Detect which cell encompasses the target text, then output its [x, y] center coordinate. 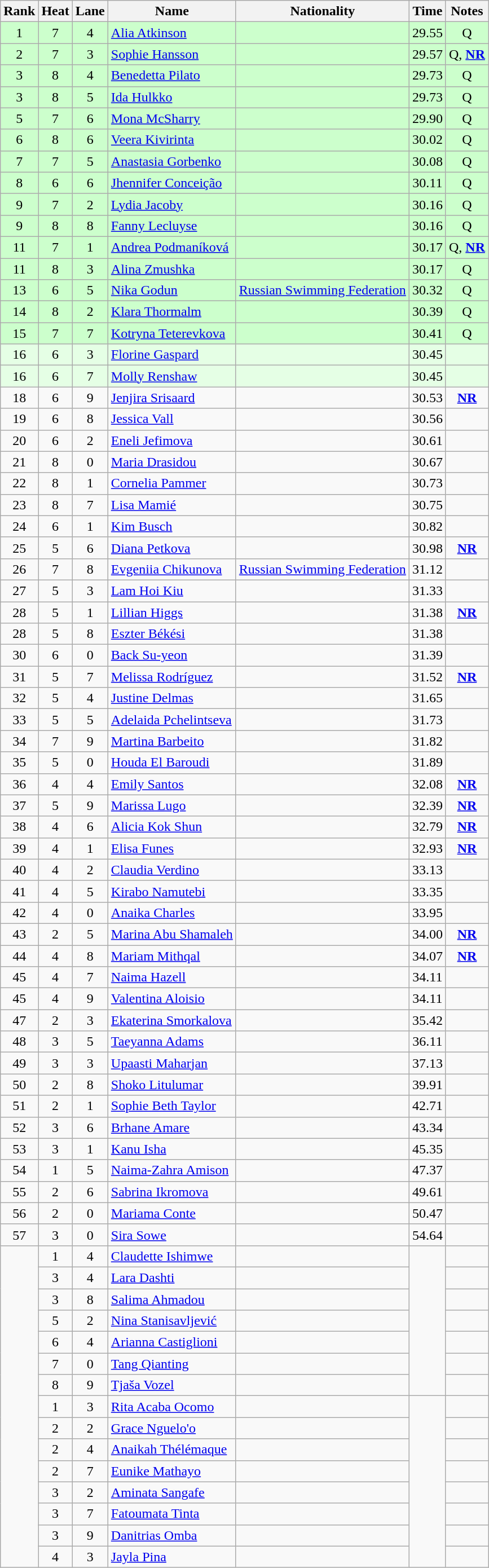
Mariama Conte [171, 1213]
Nationality [323, 11]
42 [19, 913]
45.35 [428, 1149]
31.33 [428, 591]
14 [19, 312]
27 [19, 591]
Aminata Sangafe [171, 1492]
Taeyanna Adams [171, 1042]
32 [19, 698]
49 [19, 1063]
Sophie Hansson [171, 54]
53 [19, 1149]
40 [19, 870]
30.11 [428, 183]
Sophie Beth Taylor [171, 1106]
Eszter Békési [171, 634]
Elisa Funes [171, 848]
30.75 [428, 505]
31.73 [428, 720]
Claudia Verdino [171, 870]
29.57 [428, 54]
19 [19, 419]
30.73 [428, 483]
35 [19, 763]
33.13 [428, 870]
35.42 [428, 1020]
30.61 [428, 441]
Back Su-yeon [171, 655]
Nina Stanisavljević [171, 1321]
31.39 [428, 655]
37 [19, 805]
20 [19, 441]
Claudette Ishimwe [171, 1256]
32.39 [428, 805]
Andrea Podmaníková [171, 247]
55 [19, 1192]
Veera Kivirinta [171, 140]
44 [19, 956]
Jhennifer Conceição [171, 183]
33 [19, 720]
Rita Acaba Ocomo [171, 1407]
Maria Drasidou [171, 462]
Lane [90, 11]
37.13 [428, 1063]
Kanu Isha [171, 1149]
Heat [55, 11]
Sabrina Ikromova [171, 1192]
32.79 [428, 827]
52 [19, 1127]
30.32 [428, 290]
34 [19, 741]
31.89 [428, 763]
Anaika Charles [171, 913]
Marissa Lugo [171, 805]
Lydia Jacoby [171, 204]
36 [19, 784]
57 [19, 1235]
Marina Abu Shamaleh [171, 934]
30.98 [428, 548]
32.93 [428, 848]
Tang Qianting [171, 1364]
15 [19, 333]
Grace Nguelo'o [171, 1428]
Alina Zmushka [171, 269]
31.82 [428, 741]
Tjaša Vozel [171, 1385]
34.07 [428, 956]
26 [19, 569]
21 [19, 462]
51 [19, 1106]
Nika Godun [171, 290]
Danitrias Omba [171, 1535]
Fatoumata Tinta [171, 1514]
Kotryna Teterevkova [171, 333]
Jayla Pina [171, 1557]
Anaikah Thélémaque [171, 1450]
Fanny Lecluyse [171, 226]
Arianna Castiglioni [171, 1342]
33.35 [428, 891]
Eunike Mathayo [171, 1471]
Valentina Aloisio [171, 999]
22 [19, 483]
30.08 [428, 161]
Justine Delmas [171, 698]
43.34 [428, 1127]
43 [19, 934]
Houda El Baroudi [171, 763]
30.53 [428, 398]
Salima Ahmadou [171, 1299]
Mariam Mithqal [171, 956]
31 [19, 677]
30.56 [428, 419]
42.71 [428, 1106]
39.91 [428, 1085]
41 [19, 891]
Alia Atkinson [171, 33]
Alicia Kok Shun [171, 827]
24 [19, 526]
Lillian Higgs [171, 612]
Shoko Litulumar [171, 1085]
Diana Petkova [171, 548]
38 [19, 827]
33.95 [428, 913]
54.64 [428, 1235]
Martina Barbeito [171, 741]
Brhane Amare [171, 1127]
Jenjira Srisaard [171, 398]
Molly Renshaw [171, 376]
50.47 [428, 1213]
31.52 [428, 677]
36.11 [428, 1042]
Ekaterina Smorkalova [171, 1020]
Kim Busch [171, 526]
31.65 [428, 698]
Ida Hulkko [171, 97]
Melissa Rodríguez [171, 677]
54 [19, 1170]
23 [19, 505]
30.67 [428, 462]
47.37 [428, 1170]
Time [428, 11]
50 [19, 1085]
25 [19, 548]
13 [19, 290]
Rank [19, 11]
39 [19, 848]
Sira Sowe [171, 1235]
Naima-Zahra Amison [171, 1170]
Name [171, 11]
Anastasia Gorbenko [171, 161]
Upaasti Maharjan [171, 1063]
30.02 [428, 140]
Emily Santos [171, 784]
Eneli Jefimova [171, 441]
29.55 [428, 33]
Klara Thormalm [171, 312]
Notes [467, 11]
Evgeniia Chikunova [171, 569]
Naima Hazell [171, 977]
Lara Dashti [171, 1278]
30.39 [428, 312]
Lam Hoi Kiu [171, 591]
32.08 [428, 784]
18 [19, 398]
34.00 [428, 934]
47 [19, 1020]
48 [19, 1042]
31.12 [428, 569]
Jessica Vall [171, 419]
Kirabo Namutebi [171, 891]
30.82 [428, 526]
Cornelia Pammer [171, 483]
Florine Gaspard [171, 355]
29.90 [428, 118]
Benedetta Pilato [171, 76]
30 [19, 655]
49.61 [428, 1192]
30.41 [428, 333]
Adelaida Pchelintseva [171, 720]
Mona McSharry [171, 118]
56 [19, 1213]
Lisa Mamié [171, 505]
